Output the [X, Y] coordinate of the center of the cell containing the given text.  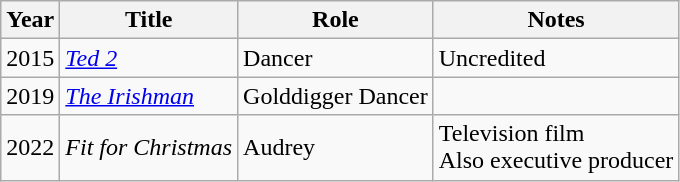
2019 [30, 96]
The Irishman [149, 96]
Notes [556, 20]
Audrey [336, 148]
2022 [30, 148]
Ted 2 [149, 58]
Golddigger Dancer [336, 96]
2015 [30, 58]
Role [336, 20]
Fit for Christmas [149, 148]
Dancer [336, 58]
Title [149, 20]
Year [30, 20]
Uncredited [556, 58]
Television filmAlso executive producer [556, 148]
